Capture the cell that displays the provided text and extract its (x, y) central coordinate. 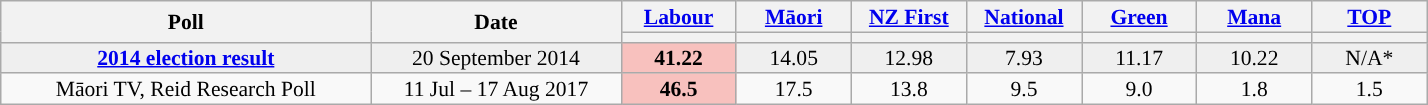
11.17 (1140, 58)
13.8 (908, 90)
TOP (1370, 16)
9.5 (1024, 90)
20 September 2014 (496, 58)
10.22 (1254, 58)
7.93 (1024, 58)
Poll (186, 22)
2014 election result (186, 58)
17.5 (794, 90)
Date (496, 22)
9.0 (1140, 90)
Māori TV, Reid Research Poll (186, 90)
14.05 (794, 58)
1.8 (1254, 90)
NZ First (908, 16)
Mana (1254, 16)
1.5 (1370, 90)
11 Jul – 17 Aug 2017 (496, 90)
Māori (794, 16)
41.22 (678, 58)
12.98 (908, 58)
National (1024, 16)
Labour (678, 16)
N/A* (1370, 58)
Green (1140, 16)
46.5 (678, 90)
